Pinpoint the cell where the given text exists, returning its [X, Y] midpoint coordinate. 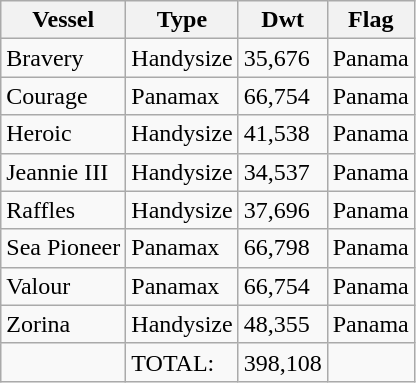
Zorina [64, 324]
48,355 [282, 324]
Bravery [64, 58]
TOTAL: [182, 362]
66,798 [282, 248]
37,696 [282, 210]
Dwt [282, 20]
Jeannie III [64, 172]
Sea Pioneer [64, 248]
Vessel [64, 20]
Raffles [64, 210]
Courage [64, 96]
41,538 [282, 134]
Heroic [64, 134]
35,676 [282, 58]
34,537 [282, 172]
398,108 [282, 362]
Valour [64, 286]
Type [182, 20]
Flag [370, 20]
